Output the [x, y] coordinate of the center of the cell containing the given text.  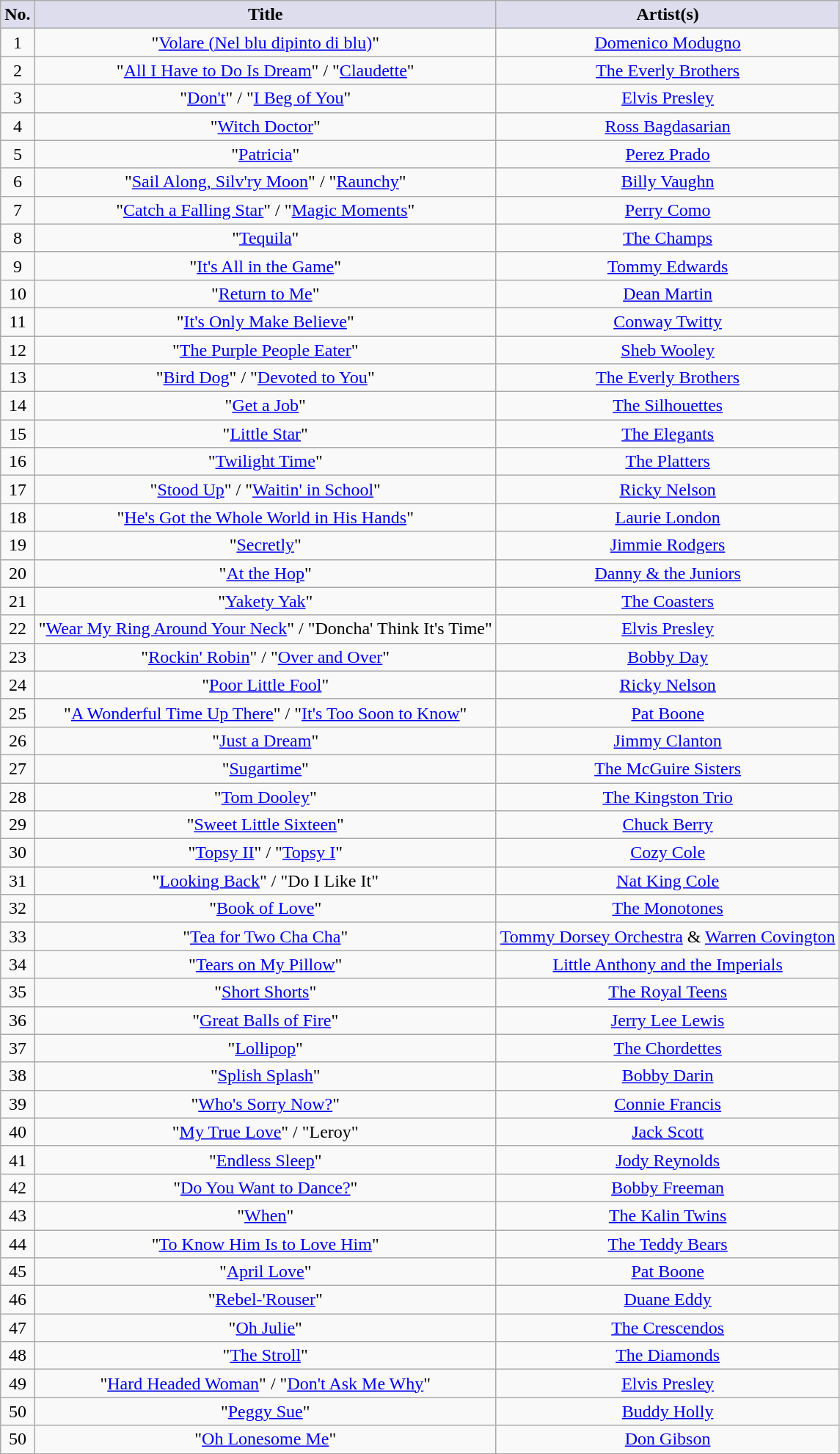
Dean Martin [668, 294]
15 [18, 434]
"Little Star" [266, 434]
"Splish Splash" [266, 1076]
Perry Como [668, 210]
22 [18, 629]
3 [18, 98]
"Just a Dream" [266, 741]
"April Love" [266, 1272]
"Great Balls of Fire" [266, 1020]
"Peggy Sue" [266, 1411]
Jack Scott [668, 1132]
14 [18, 406]
Duane Eddy [668, 1300]
The Kingston Trio [668, 796]
Perez Prado [668, 154]
46 [18, 1300]
10 [18, 294]
4 [18, 126]
"Oh Lonesome Me" [266, 1439]
Jimmie Rodgers [668, 545]
The Silhouettes [668, 406]
"Poor Little Fool" [266, 685]
24 [18, 685]
Conway Twitty [668, 321]
Buddy Holly [668, 1411]
"Sweet Little Sixteen" [266, 825]
43 [18, 1215]
"At the Hop" [266, 573]
"Stood Up" / "Waitin' in School" [266, 490]
Bobby Day [668, 657]
29 [18, 825]
Don Gibson [668, 1439]
"Tea for Two Cha Cha" [266, 937]
"Get a Job" [266, 406]
Billy Vaughn [668, 182]
The McGuire Sisters [668, 768]
"Do You Want to Dance?" [266, 1188]
The Monotones [668, 909]
Connie Francis [668, 1104]
"Catch a Falling Star" / "Magic Moments" [266, 210]
The Crescendos [668, 1328]
"All I Have to Do Is Dream" / "Claudette" [266, 70]
6 [18, 182]
33 [18, 937]
39 [18, 1104]
Title [266, 15]
"Rebel-'Rouser" [266, 1300]
The Teddy Bears [668, 1244]
Cozy Cole [668, 853]
"Tequila" [266, 238]
"Oh Julie" [266, 1328]
45 [18, 1272]
The Elegants [668, 434]
"He's Got the Whole World in His Hands" [266, 517]
"Sugartime" [266, 768]
"Short Shorts" [266, 992]
"Book of Love" [266, 909]
18 [18, 517]
13 [18, 378]
The Diamonds [668, 1356]
47 [18, 1328]
25 [18, 713]
"Topsy II" / "Topsy I" [266, 853]
42 [18, 1188]
Jerry Lee Lewis [668, 1020]
"When" [266, 1215]
"Tears on My Pillow" [266, 964]
26 [18, 741]
35 [18, 992]
"A Wonderful Time Up There" / "It's Too Soon to Know" [266, 713]
Chuck Berry [668, 825]
48 [18, 1356]
The Champs [668, 238]
No. [18, 15]
"Sail Along, Silv'ry Moon" / "Raunchy" [266, 182]
32 [18, 909]
23 [18, 657]
31 [18, 881]
The Chordettes [668, 1048]
11 [18, 321]
The Coasters [668, 601]
Danny & the Juniors [668, 573]
Domenico Modugno [668, 43]
Laurie London [668, 517]
12 [18, 350]
1 [18, 43]
34 [18, 964]
"Secretly" [266, 545]
7 [18, 210]
The Platters [668, 462]
"To Know Him Is to Love Him" [266, 1244]
Tommy Edwards [668, 266]
"My True Love" / "Leroy" [266, 1132]
Jimmy Clanton [668, 741]
19 [18, 545]
"Don't" / "I Beg of You" [266, 98]
"Patricia" [266, 154]
Artist(s) [668, 15]
36 [18, 1020]
30 [18, 853]
5 [18, 154]
"Return to Me" [266, 294]
"Lollipop" [266, 1048]
"It's All in the Game" [266, 266]
16 [18, 462]
28 [18, 796]
Bobby Freeman [668, 1188]
21 [18, 601]
Little Anthony and the Imperials [668, 964]
Ross Bagdasarian [668, 126]
"The Stroll" [266, 1356]
"Who's Sorry Now?" [266, 1104]
37 [18, 1048]
Jody Reynolds [668, 1160]
"The Purple People Eater" [266, 350]
Tommy Dorsey Orchestra & Warren Covington [668, 937]
9 [18, 266]
"Volare (Nel blu dipinto di blu)" [266, 43]
"Looking Back" / "Do I Like It" [266, 881]
"Witch Doctor" [266, 126]
8 [18, 238]
The Kalin Twins [668, 1215]
49 [18, 1384]
"Yakety Yak" [266, 601]
40 [18, 1132]
"Hard Headed Woman" / "Don't Ask Me Why" [266, 1384]
27 [18, 768]
Nat King Cole [668, 881]
44 [18, 1244]
2 [18, 70]
The Royal Teens [668, 992]
41 [18, 1160]
Sheb Wooley [668, 350]
"Tom Dooley" [266, 796]
"Rockin' Robin" / "Over and Over" [266, 657]
17 [18, 490]
38 [18, 1076]
Bobby Darin [668, 1076]
20 [18, 573]
"It's Only Make Believe" [266, 321]
"Twilight Time" [266, 462]
"Bird Dog" / "Devoted to You" [266, 378]
"Wear My Ring Around Your Neck" / "Doncha' Think It's Time" [266, 629]
"Endless Sleep" [266, 1160]
